Detect which cell encompasses the target text, then output its (X, Y) center coordinate. 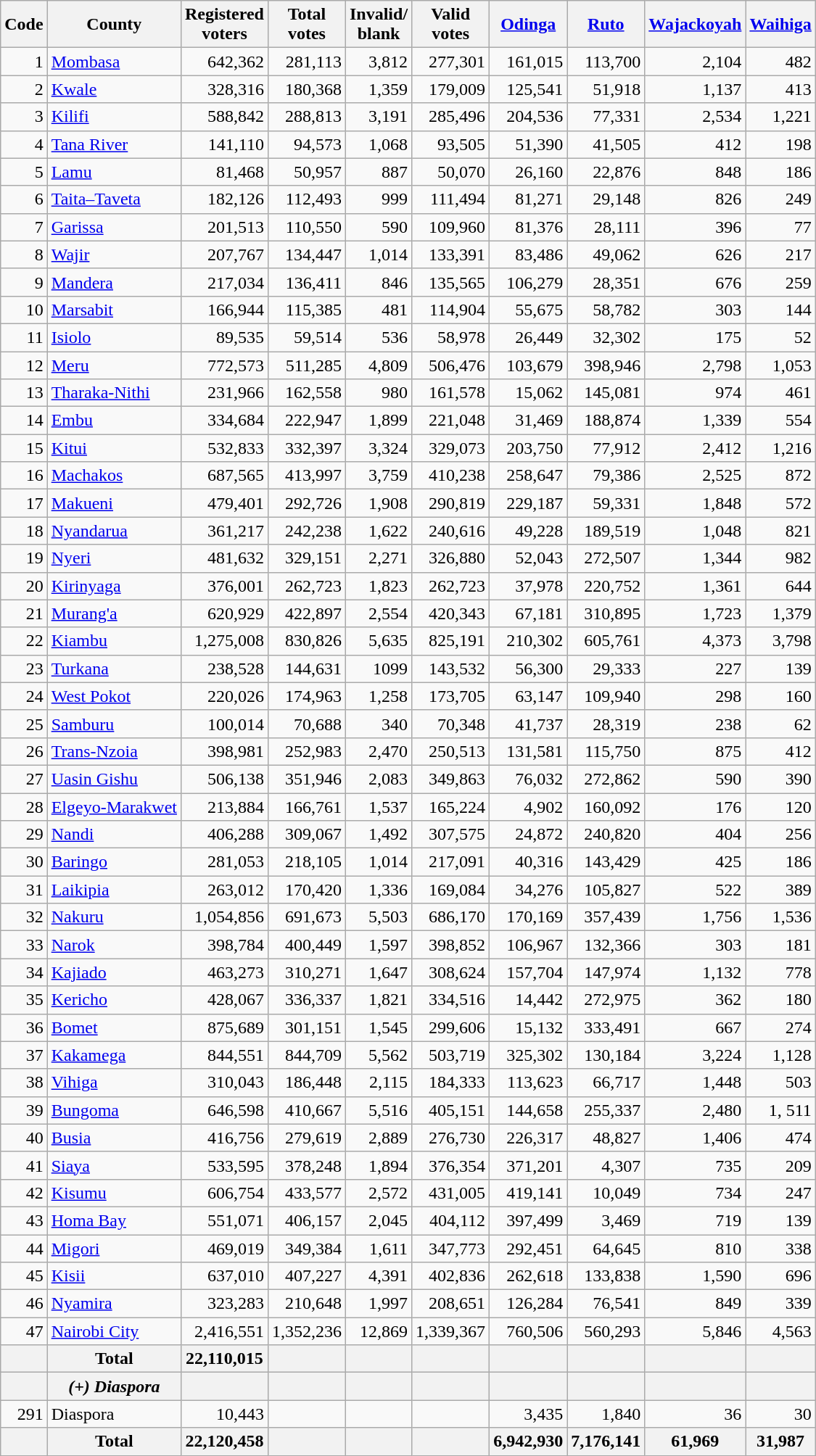
242,238 (306, 531)
299,606 (451, 1027)
Invalid/blank (379, 25)
Bomet (114, 1027)
Tana River (114, 144)
1,068 (379, 144)
40,316 (528, 862)
24,872 (528, 835)
999 (379, 199)
323,283 (224, 1304)
Nyamira (114, 1304)
Odinga (528, 25)
1,848 (695, 503)
51,390 (528, 144)
406,288 (224, 835)
1,361 (695, 586)
41,505 (606, 144)
307,575 (451, 835)
422,897 (306, 613)
285,496 (451, 117)
Baringo (114, 862)
113,623 (528, 1083)
4,563 (780, 1331)
133,391 (451, 255)
112,493 (306, 199)
778 (780, 972)
2,572 (379, 1193)
28,351 (606, 282)
333,491 (606, 1027)
1,258 (379, 696)
378,248 (306, 1165)
351,946 (306, 779)
Embu (114, 421)
1,339 (695, 421)
106,967 (528, 945)
461 (780, 393)
481,632 (224, 558)
258,647 (528, 476)
463,273 (224, 972)
1,492 (379, 835)
334,516 (451, 1000)
413,997 (306, 476)
12 (24, 365)
44 (24, 1248)
1,899 (379, 421)
Wajackoyah (695, 25)
135,565 (451, 282)
Kajiado (114, 972)
396 (695, 227)
982 (780, 558)
1,840 (606, 1414)
686,170 (451, 917)
419,141 (528, 1193)
Trans-Nzoia (114, 751)
1,823 (379, 586)
Totalvotes (306, 25)
572 (780, 503)
3,759 (379, 476)
5,516 (379, 1110)
26,160 (528, 172)
5 (24, 172)
29,148 (606, 199)
109,940 (606, 696)
41 (24, 1165)
872 (780, 476)
5,503 (379, 917)
735 (695, 1165)
1,622 (379, 531)
522 (695, 890)
Kirinyaga (114, 586)
4,809 (379, 365)
263,012 (224, 890)
100,014 (224, 724)
West Pokot (114, 696)
4,307 (606, 1165)
642,362 (224, 62)
15,132 (528, 1027)
50,070 (451, 172)
620,929 (224, 613)
252,983 (306, 751)
143,429 (606, 862)
109,960 (451, 227)
349,384 (306, 1248)
Kisumu (114, 1193)
28 (24, 807)
848 (695, 172)
77 (780, 227)
27 (24, 779)
Nyandarua (114, 531)
404,112 (451, 1220)
43 (24, 1220)
204,536 (528, 117)
County (114, 25)
126,284 (528, 1304)
2,416,551 (224, 1331)
626 (695, 255)
291 (24, 1414)
1099 (379, 669)
349,863 (451, 779)
38 (24, 1083)
188,874 (606, 421)
115,385 (306, 310)
Kwale (114, 89)
173,705 (451, 696)
Kisii (114, 1276)
47 (24, 1331)
4,391 (379, 1276)
161,015 (528, 62)
103,679 (528, 365)
3,224 (695, 1055)
821 (780, 531)
389 (780, 890)
209 (780, 1165)
272,862 (606, 779)
220,752 (606, 586)
50,957 (306, 172)
66,717 (606, 1083)
162,558 (306, 393)
31,987 (780, 1441)
134,447 (306, 255)
1,221 (780, 117)
5,635 (379, 641)
81,468 (224, 172)
Kitui (114, 448)
Homa Bay (114, 1220)
376,354 (451, 1165)
32,302 (606, 337)
3,324 (379, 448)
310,043 (224, 1083)
830,826 (306, 641)
849 (695, 1304)
81,271 (528, 199)
875 (695, 751)
1,406 (695, 1138)
Elgeyo-Marakwet (114, 807)
79,386 (606, 476)
481 (379, 310)
141,110 (224, 144)
3,812 (379, 62)
734 (695, 1193)
340 (379, 724)
4,902 (528, 807)
Registeredvoters (224, 25)
506,476 (451, 365)
329,073 (451, 448)
169,084 (451, 890)
469,019 (224, 1248)
2,798 (695, 365)
361,217 (224, 531)
844,709 (306, 1055)
39 (24, 1110)
133,838 (606, 1276)
23 (24, 669)
31 (24, 890)
1,048 (695, 531)
Code (24, 25)
238,528 (224, 669)
308,624 (451, 972)
2,271 (379, 558)
11 (24, 337)
Bungoma (114, 1110)
Uasin Gishu (114, 779)
45 (24, 1276)
1,128 (780, 1055)
28,319 (606, 724)
402,836 (451, 1276)
533,595 (224, 1165)
676 (695, 282)
2,115 (379, 1083)
26 (24, 751)
255,337 (606, 1110)
41,737 (528, 724)
687,565 (224, 476)
Diaspora (114, 1414)
34,276 (528, 890)
184,333 (451, 1083)
Siaya (114, 1165)
180,368 (306, 89)
1,647 (379, 972)
Kericho (114, 1000)
887 (379, 172)
198 (780, 144)
15,062 (528, 393)
17 (24, 503)
201,513 (224, 227)
231,966 (224, 393)
238 (695, 724)
506,138 (224, 779)
274 (780, 1027)
181 (780, 945)
256 (780, 835)
980 (379, 393)
62 (780, 724)
161,578 (451, 393)
560,293 (606, 1331)
1,908 (379, 503)
272,507 (606, 558)
144,658 (528, 1110)
Kilifi (114, 117)
281,113 (306, 62)
16 (24, 476)
606,754 (224, 1193)
Meru (114, 365)
691,673 (306, 917)
49,228 (528, 531)
203,750 (528, 448)
2 (24, 89)
1 (24, 62)
105,827 (606, 890)
210,302 (528, 641)
145,081 (606, 393)
70,688 (306, 724)
503,719 (451, 1055)
166,761 (306, 807)
5,846 (695, 1331)
397,499 (528, 1220)
696 (780, 1276)
59,514 (306, 337)
Mandera (114, 282)
83,486 (528, 255)
1,537 (379, 807)
Taita–Taveta (114, 199)
1,359 (379, 89)
180 (780, 1000)
371,201 (528, 1165)
407,227 (306, 1276)
405,151 (451, 1110)
76,032 (528, 779)
431,005 (451, 1193)
760,506 (528, 1331)
28,111 (606, 227)
259 (780, 282)
226,317 (528, 1138)
170,420 (306, 890)
532,833 (224, 448)
376,001 (224, 586)
536 (379, 337)
416,756 (224, 1138)
Garissa (114, 227)
398,852 (451, 945)
160,092 (606, 807)
Migori (114, 1248)
165,224 (451, 807)
7 (24, 227)
240,616 (451, 531)
32 (24, 917)
1,053 (780, 365)
42 (24, 1193)
175 (695, 337)
1,339,367 (451, 1331)
160 (780, 696)
48,827 (606, 1138)
166,944 (224, 310)
170,169 (528, 917)
Nyeri (114, 558)
503 (780, 1083)
81,376 (528, 227)
433,577 (306, 1193)
974 (695, 393)
20 (24, 586)
4 (24, 144)
332,397 (306, 448)
Mombasa (114, 62)
2,083 (379, 779)
Murang'a (114, 613)
1,137 (695, 89)
22,876 (606, 172)
110,550 (306, 227)
131,581 (528, 751)
2,412 (695, 448)
2,534 (695, 117)
111,494 (451, 199)
59,331 (606, 503)
136,411 (306, 282)
3,191 (379, 117)
7,176,141 (606, 1441)
5,562 (379, 1055)
182,126 (224, 199)
56,300 (528, 669)
1,448 (695, 1083)
10,443 (224, 1414)
309,067 (306, 835)
240,820 (606, 835)
35 (24, 1000)
58,978 (451, 337)
217,034 (224, 282)
250,513 (451, 751)
51,918 (606, 89)
Busia (114, 1138)
208,651 (451, 1304)
89,535 (224, 337)
22,120,458 (224, 1441)
2,104 (695, 62)
339 (780, 1304)
310,895 (606, 613)
21 (24, 613)
94,573 (306, 144)
18 (24, 531)
8 (24, 255)
143,532 (451, 669)
61,969 (695, 1441)
227 (695, 669)
362 (695, 1000)
398,981 (224, 751)
1,997 (379, 1304)
247 (780, 1193)
Laikipia (114, 890)
329,151 (306, 558)
Nakuru (114, 917)
52 (780, 337)
70,348 (451, 724)
93,505 (451, 144)
1,132 (695, 972)
281,053 (224, 862)
213,884 (224, 807)
479,401 (224, 503)
482 (780, 62)
400,449 (306, 945)
398,946 (606, 365)
1,054,856 (224, 917)
3,798 (780, 641)
189,519 (606, 531)
338 (780, 1248)
55,675 (528, 310)
511,285 (306, 365)
301,151 (306, 1027)
347,773 (451, 1248)
406,157 (306, 1220)
220,026 (224, 696)
2,470 (379, 751)
2,889 (379, 1138)
1,597 (379, 945)
1,344 (695, 558)
40 (24, 1138)
Makueni (114, 503)
13 (24, 393)
Nairobi City (114, 1331)
Turkana (114, 669)
210,648 (306, 1304)
588,842 (224, 117)
10 (24, 310)
310,271 (306, 972)
217 (780, 255)
644 (780, 586)
1,894 (379, 1165)
3 (24, 117)
Ruto (606, 25)
132,366 (606, 945)
404 (695, 835)
844,551 (224, 1055)
33 (24, 945)
1,379 (780, 613)
218,105 (306, 862)
2,525 (695, 476)
1,590 (695, 1276)
24 (24, 696)
298 (695, 696)
58,782 (606, 310)
130,184 (606, 1055)
357,439 (606, 917)
222,947 (306, 421)
217,091 (451, 862)
719 (695, 1220)
772,573 (224, 365)
1,821 (379, 1000)
Tharaka-Nithi (114, 393)
277,301 (451, 62)
637,010 (224, 1276)
229,187 (528, 503)
31,469 (528, 421)
63,147 (528, 696)
2,554 (379, 613)
34 (24, 972)
Isiolo (114, 337)
290,819 (451, 503)
46 (24, 1304)
114,904 (451, 310)
26,449 (528, 337)
144,631 (306, 669)
810 (695, 1248)
1,545 (379, 1027)
1,352,236 (306, 1331)
14,442 (528, 1000)
4,373 (695, 641)
14 (24, 421)
12,869 (379, 1331)
279,619 (306, 1138)
3,435 (528, 1414)
Kiambu (114, 641)
826 (695, 199)
875,689 (224, 1027)
551,071 (224, 1220)
37 (24, 1055)
398,784 (224, 945)
221,048 (451, 421)
76,541 (606, 1304)
1,336 (379, 890)
144 (780, 310)
125,541 (528, 89)
6,942,930 (528, 1441)
10,049 (606, 1193)
22 (24, 641)
15 (24, 448)
605,761 (606, 641)
6 (24, 199)
Lamu (114, 172)
249 (780, 199)
646,598 (224, 1110)
52,043 (528, 558)
325,302 (528, 1055)
Narok (114, 945)
554 (780, 421)
3,469 (606, 1220)
19 (24, 558)
428,067 (224, 1000)
9 (24, 282)
292,451 (528, 1248)
207,767 (224, 255)
25 (24, 724)
157,704 (528, 972)
846 (379, 282)
29 (24, 835)
2,045 (379, 1220)
262,618 (528, 1276)
Vihiga (114, 1083)
67,181 (528, 613)
1,216 (780, 448)
49,062 (606, 255)
115,750 (606, 751)
410,667 (306, 1110)
288,813 (306, 117)
328,316 (224, 89)
176 (695, 807)
120 (780, 807)
667 (695, 1027)
1,723 (695, 613)
Samburu (114, 724)
390 (780, 779)
326,880 (451, 558)
113,700 (606, 62)
186,448 (306, 1083)
106,279 (528, 282)
77,331 (606, 117)
Validvotes (451, 25)
147,974 (606, 972)
64,645 (606, 1248)
420,343 (451, 613)
1,275,008 (224, 641)
22,110,015 (224, 1359)
29,333 (606, 669)
425 (695, 862)
292,726 (306, 503)
2,480 (695, 1110)
77,912 (606, 448)
Marsabit (114, 310)
272,975 (606, 1000)
1,756 (695, 917)
37,978 (528, 586)
1, 511 (780, 1110)
336,337 (306, 1000)
334,684 (224, 421)
179,009 (451, 89)
Kakamega (114, 1055)
1,611 (379, 1248)
474 (780, 1138)
410,238 (451, 476)
Wajir (114, 255)
Waihiga (780, 25)
276,730 (451, 1138)
825,191 (451, 641)
Machakos (114, 476)
174,963 (306, 696)
Nandi (114, 835)
(+) Diaspora (114, 1386)
1,536 (780, 917)
413 (780, 89)
